From the cell containing the given text, extract its center point as (X, Y) coordinate. 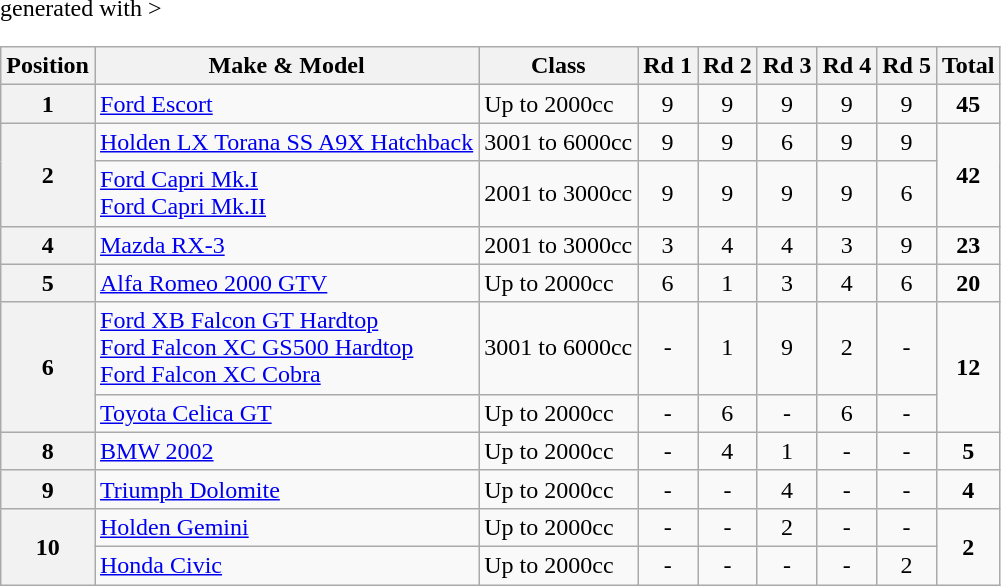
45 (968, 104)
Rd 5 (907, 66)
Toyota Celica GT (286, 413)
23 (968, 245)
BMW 2002 (286, 451)
Rd 3 (787, 66)
Ford Capri Mk.IFord Capri Mk.II (286, 194)
Mazda RX-3 (286, 245)
Holden Gemini (286, 527)
12 (968, 367)
Rd 2 (728, 66)
Honda Civic (286, 565)
Total (968, 66)
42 (968, 174)
Holden LX Torana SS A9X Hatchback (286, 142)
10 (48, 546)
Alfa Romeo 2000 GTV (286, 283)
Position (48, 66)
Rd 1 (668, 66)
20 (968, 283)
8 (48, 451)
Ford XB Falcon GT HardtopFord Falcon XC GS500 HardtopFord Falcon XC Cobra (286, 348)
Ford Escort (286, 104)
Triumph Dolomite (286, 489)
Make & Model (286, 66)
Rd 4 (847, 66)
Class (558, 66)
